Scan for the cell matching the given text and deliver its [X, Y] coordinate at center. 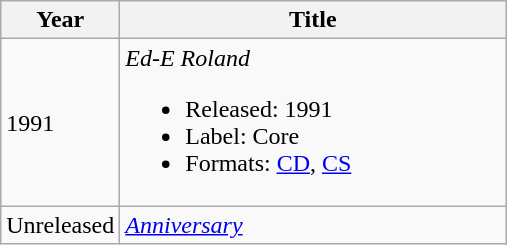
1991 [60, 122]
Year [60, 20]
Anniversary [313, 225]
Title [313, 20]
Unreleased [60, 225]
Ed-E RolandReleased: 1991Label: CoreFormats: CD, CS [313, 122]
